Output the [X, Y] coordinate of the center of the cell containing the given text.  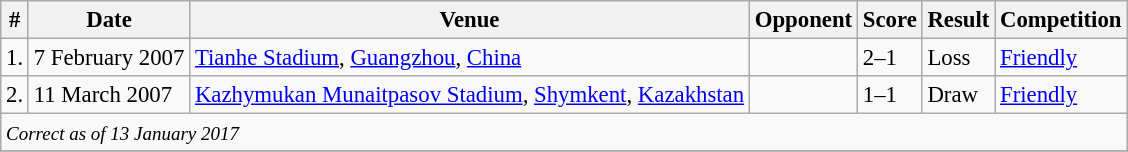
Competition [1061, 20]
7 February 2007 [108, 58]
Draw [958, 95]
Venue [470, 20]
Score [890, 20]
Date [108, 20]
2–1 [890, 58]
1. [15, 58]
Opponent [803, 20]
Result [958, 20]
11 March 2007 [108, 95]
# [15, 20]
Tianhe Stadium, Guangzhou, China [470, 58]
Loss [958, 58]
2. [15, 95]
Correct as of 13 January 2017 [564, 133]
Kazhymukan Munaitpasov Stadium, Shymkent, Kazakhstan [470, 95]
1–1 [890, 95]
